Return the (X, Y) coordinate for the center point of the cell that contains the specified text.  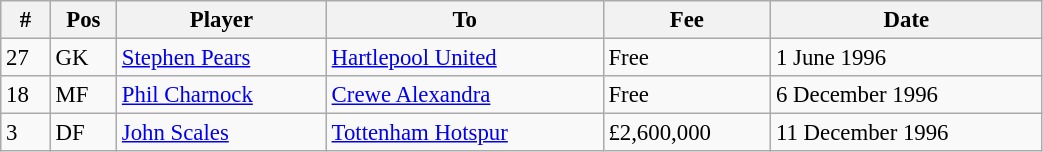
Fee (687, 20)
11 December 1996 (906, 133)
3 (26, 133)
£2,600,000 (687, 133)
Tottenham Hotspur (464, 133)
Hartlepool United (464, 58)
Pos (83, 20)
# (26, 20)
John Scales (222, 133)
Date (906, 20)
MF (83, 95)
Stephen Pears (222, 58)
Phil Charnock (222, 95)
1 June 1996 (906, 58)
Player (222, 20)
To (464, 20)
6 December 1996 (906, 95)
DF (83, 133)
GK (83, 58)
Crewe Alexandra (464, 95)
18 (26, 95)
27 (26, 58)
